Find where the given text appears and provide that cell's center as [x, y] coordinate. 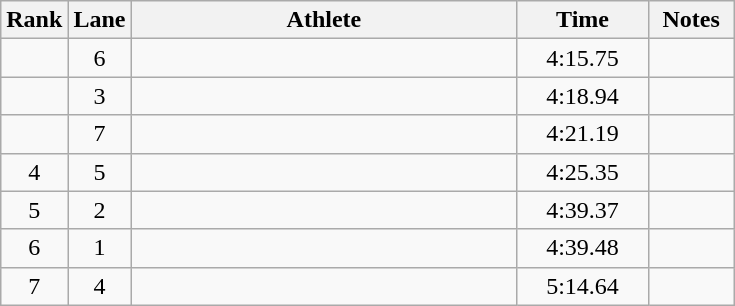
Rank [34, 20]
2 [100, 210]
Lane [100, 20]
4:18.94 [582, 96]
Notes [691, 20]
3 [100, 96]
Athlete [324, 20]
4:39.37 [582, 210]
4:21.19 [582, 134]
Time [582, 20]
4:25.35 [582, 172]
1 [100, 248]
5:14.64 [582, 286]
4:39.48 [582, 248]
4:15.75 [582, 58]
